Locate the cell with the specified text and output its (X, Y) center coordinate. 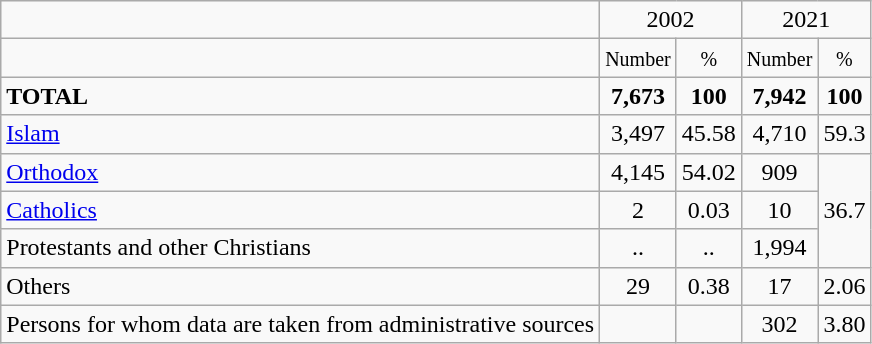
Orthodox (300, 172)
7,673 (638, 96)
3,497 (638, 134)
Protestants and other Christians (300, 248)
2.06 (844, 286)
Others (300, 286)
29 (638, 286)
54.02 (708, 172)
1,994 (780, 248)
10 (780, 210)
7,942 (780, 96)
2021 (806, 20)
59.3 (844, 134)
36.7 (844, 210)
0.03 (708, 210)
302 (780, 324)
45.58 (708, 134)
3.80 (844, 324)
TOTAL (300, 96)
4,145 (638, 172)
2002 (671, 20)
0.38 (708, 286)
909 (780, 172)
Catholics (300, 210)
17 (780, 286)
Persons for whom data are taken from administrative sources (300, 324)
4,710 (780, 134)
Islam (300, 134)
2 (638, 210)
